Return the [x, y] coordinate for the center point of the cell that contains the specified text.  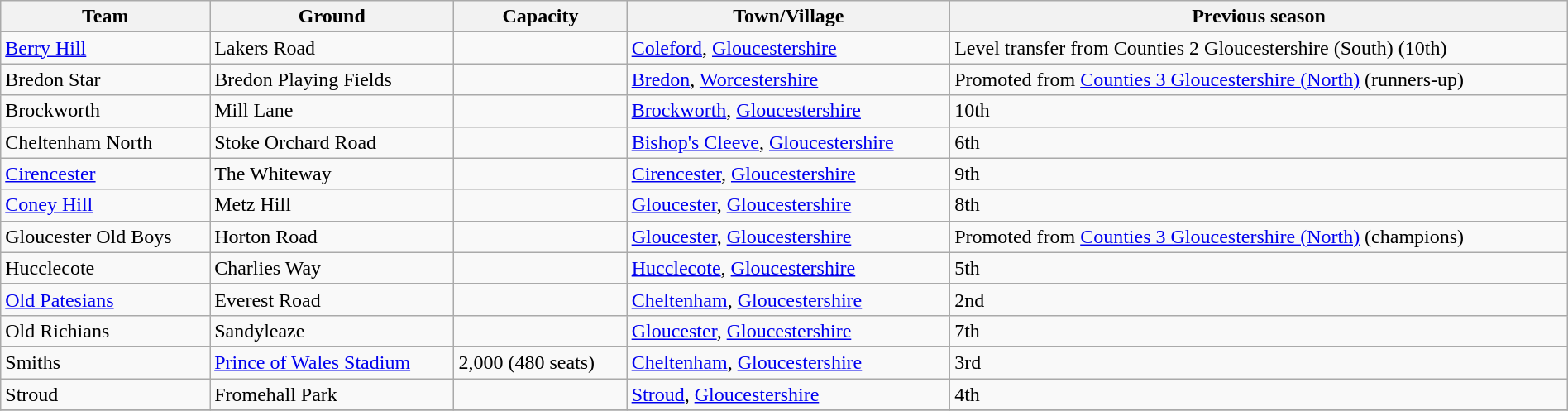
Bredon, Worcestershire [789, 79]
2nd [1259, 299]
10th [1259, 111]
Metz Hill [332, 205]
Coleford, Gloucestershire [789, 48]
Cirencester, Gloucestershire [789, 174]
Hucclecote [106, 268]
Old Patesians [106, 299]
Smiths [106, 362]
Berry Hill [106, 48]
Previous season [1259, 17]
4th [1259, 394]
2,000 (480 seats) [541, 362]
6th [1259, 142]
Capacity [541, 17]
Promoted from Counties 3 Gloucestershire (North) (runners-up) [1259, 79]
Stroud [106, 394]
9th [1259, 174]
Brockworth, Gloucestershire [789, 111]
Gloucester Old Boys [106, 237]
Stoke Orchard Road [332, 142]
Cirencester [106, 174]
Ground [332, 17]
Horton Road [332, 237]
Mill Lane [332, 111]
Cheltenham North [106, 142]
Everest Road [332, 299]
Promoted from Counties 3 Gloucestershire (North) (champions) [1259, 237]
Bredon Star [106, 79]
Hucclecote, Gloucestershire [789, 268]
Town/Village [789, 17]
7th [1259, 331]
Level transfer from Counties 2 Gloucestershire (South) (10th) [1259, 48]
Lakers Road [332, 48]
Charlies Way [332, 268]
8th [1259, 205]
5th [1259, 268]
Stroud, Gloucestershire [789, 394]
Sandyleaze [332, 331]
Brockworth [106, 111]
Bishop's Cleeve, Gloucestershire [789, 142]
Prince of Wales Stadium [332, 362]
Bredon Playing Fields [332, 79]
3rd [1259, 362]
The Whiteway [332, 174]
Coney Hill [106, 205]
Team [106, 17]
Old Richians [106, 331]
Fromehall Park [332, 394]
